Return [x, y] of the center of cell containing provided text 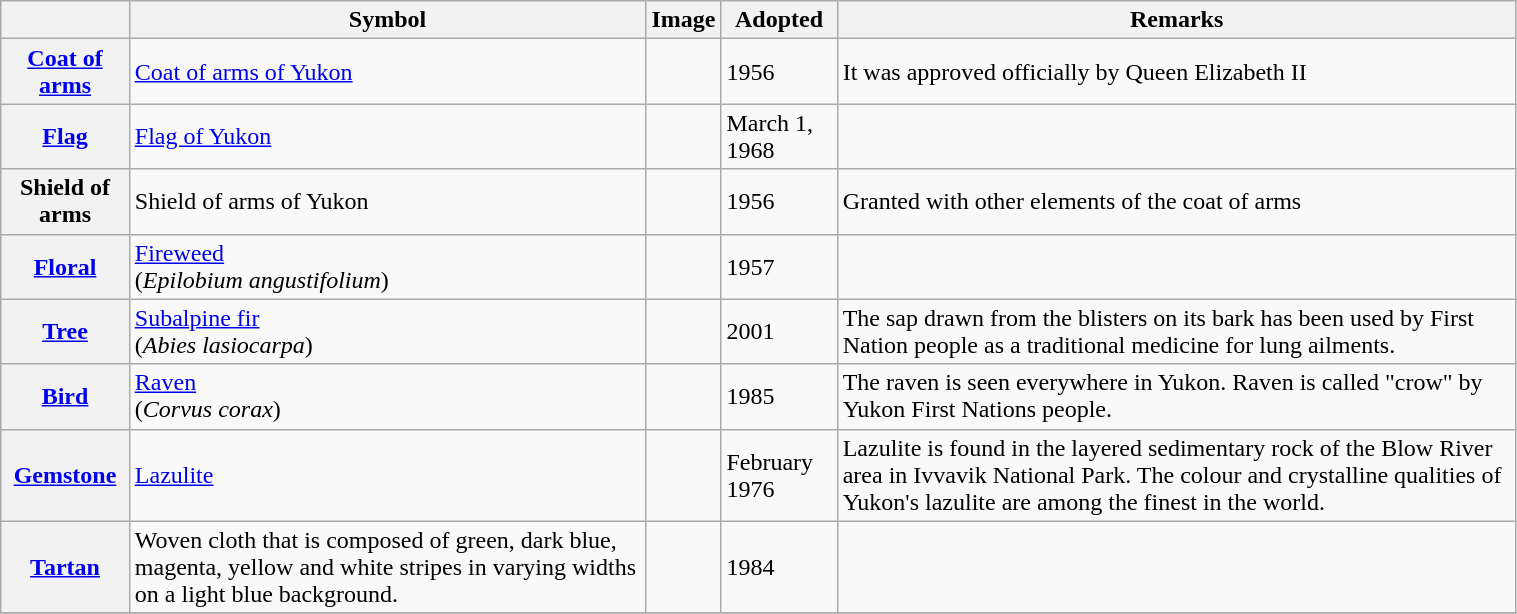
Adopted [779, 20]
1984 [779, 567]
Raven(Corvus corax) [388, 396]
Woven cloth that is composed of green, dark blue, magenta, yellow and white stripes in varying widths on a light blue background. [388, 567]
Tree [66, 332]
The sap drawn from the blisters on its bark has been used by First Nation people as a traditional medicine for lung ailments. [1176, 332]
Coat of arms of Yukon [388, 72]
Tartan [66, 567]
Flag of Yukon [388, 136]
2001 [779, 332]
Image [684, 20]
February 1976 [779, 475]
Remarks [1176, 20]
Symbol [388, 20]
The raven is seen everywhere in Yukon. Raven is called "crow" by Yukon First Nations people. [1176, 396]
Flag [66, 136]
Subalpine fir(Abies lasiocarpa) [388, 332]
Bird [66, 396]
Floral [66, 266]
March 1, 1968 [779, 136]
1957 [779, 266]
Granted with other elements of the coat of arms [1176, 202]
Lazulite [388, 475]
Gemstone [66, 475]
Coat of arms [66, 72]
Fireweed (Epilobium angustifolium) [388, 266]
Shield of arms [66, 202]
It was approved officially by Queen Elizabeth II [1176, 72]
1985 [779, 396]
Shield of arms of Yukon [388, 202]
